Find where the given text appears and provide that cell's center as [x, y] coordinate. 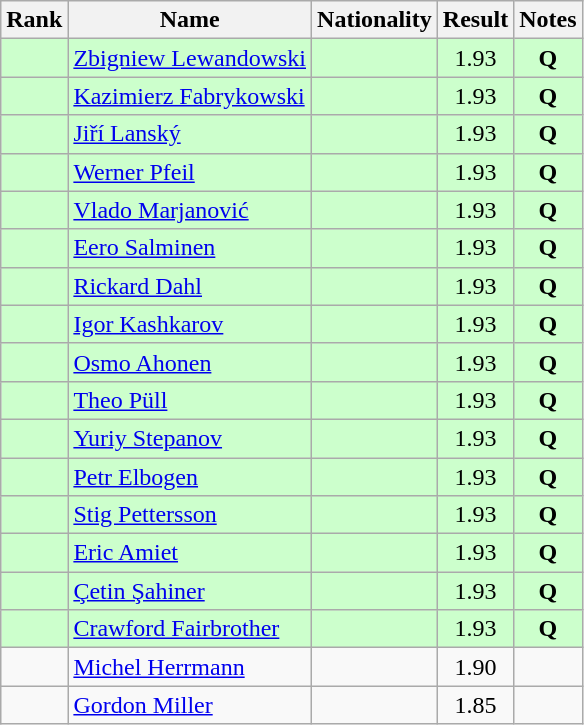
Result [475, 20]
Gordon Miller [190, 705]
Name [190, 20]
Nationality [375, 20]
Werner Pfeil [190, 172]
Igor Kashkarov [190, 324]
Kazimierz Fabrykowski [190, 96]
Osmo Ahonen [190, 362]
Zbigniew Lewandowski [190, 58]
Theo Püll [190, 400]
Rickard Dahl [190, 286]
Eero Salminen [190, 248]
Crawford Fairbrother [190, 629]
1.90 [475, 667]
Notes [548, 20]
Çetin Şahiner [190, 591]
1.85 [475, 705]
Vlado Marjanović [190, 210]
Michel Herrmann [190, 667]
Yuriy Stepanov [190, 438]
Rank [34, 20]
Stig Pettersson [190, 515]
Eric Amiet [190, 553]
Petr Elbogen [190, 477]
Jiří Lanský [190, 134]
